Scan for the cell matching the given text and deliver its [x, y] coordinate at center. 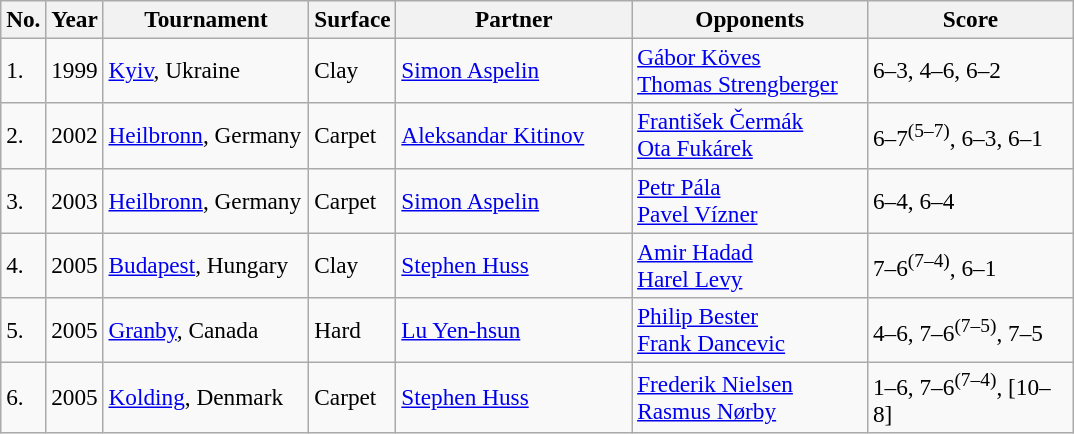
Kolding, Denmark [206, 398]
Philip Bester Frank Dancevic [750, 330]
6–4, 6–4 [971, 200]
Opponents [750, 19]
Partner [514, 19]
1999 [74, 70]
Frederik Nielsen Rasmus Nørby [750, 398]
3. [24, 200]
2003 [74, 200]
Lu Yen-hsun [514, 330]
1–6, 7–6(7–4), [10–8] [971, 398]
Tournament [206, 19]
2. [24, 136]
1. [24, 70]
6–3, 4–6, 6–2 [971, 70]
Aleksandar Kitinov [514, 136]
6. [24, 398]
Year [74, 19]
Surface [352, 19]
No. [24, 19]
4–6, 7–6(7–5), 7–5 [971, 330]
Kyiv, Ukraine [206, 70]
Budapest, Hungary [206, 264]
4. [24, 264]
Granby, Canada [206, 330]
Gábor Köves Thomas Strengberger [750, 70]
František Čermák Ota Fukárek [750, 136]
6–7(5–7), 6–3, 6–1 [971, 136]
5. [24, 330]
2002 [74, 136]
7–6(7–4), 6–1 [971, 264]
Amir Hadad Harel Levy [750, 264]
Hard [352, 330]
Petr Pála Pavel Vízner [750, 200]
Score [971, 19]
